Provide the [x, y] coordinate of the cell's center where the given text is located.  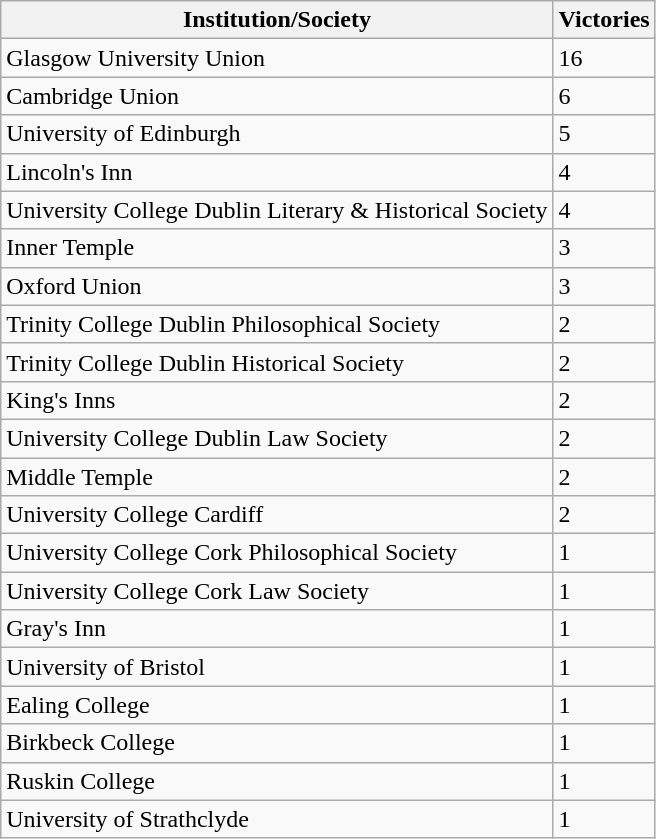
Glasgow University Union [277, 58]
University of Edinburgh [277, 134]
6 [604, 96]
Ealing College [277, 705]
University College Cardiff [277, 515]
Birkbeck College [277, 743]
Trinity College Dublin Philosophical Society [277, 324]
Middle Temple [277, 477]
University College Cork Law Society [277, 591]
King's Inns [277, 400]
Ruskin College [277, 781]
Inner Temple [277, 248]
University College Dublin Literary & Historical Society [277, 210]
16 [604, 58]
Institution/Society [277, 20]
Trinity College Dublin Historical Society [277, 362]
Oxford Union [277, 286]
Victories [604, 20]
University of Bristol [277, 667]
Gray's Inn [277, 629]
University College Cork Philosophical Society [277, 553]
University of Strathclyde [277, 819]
University College Dublin Law Society [277, 438]
Cambridge Union [277, 96]
Lincoln's Inn [277, 172]
5 [604, 134]
